Locate the cell with the specified text and output its (x, y) center coordinate. 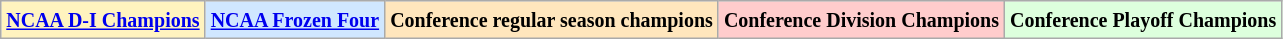
Conference Playoff Champions (1144, 20)
NCAA Frozen Four (295, 20)
Conference Division Champions (861, 20)
Conference regular season champions (552, 20)
NCAA D-I Champions (103, 20)
